Capture the cell that displays the provided text and extract its [X, Y] central coordinate. 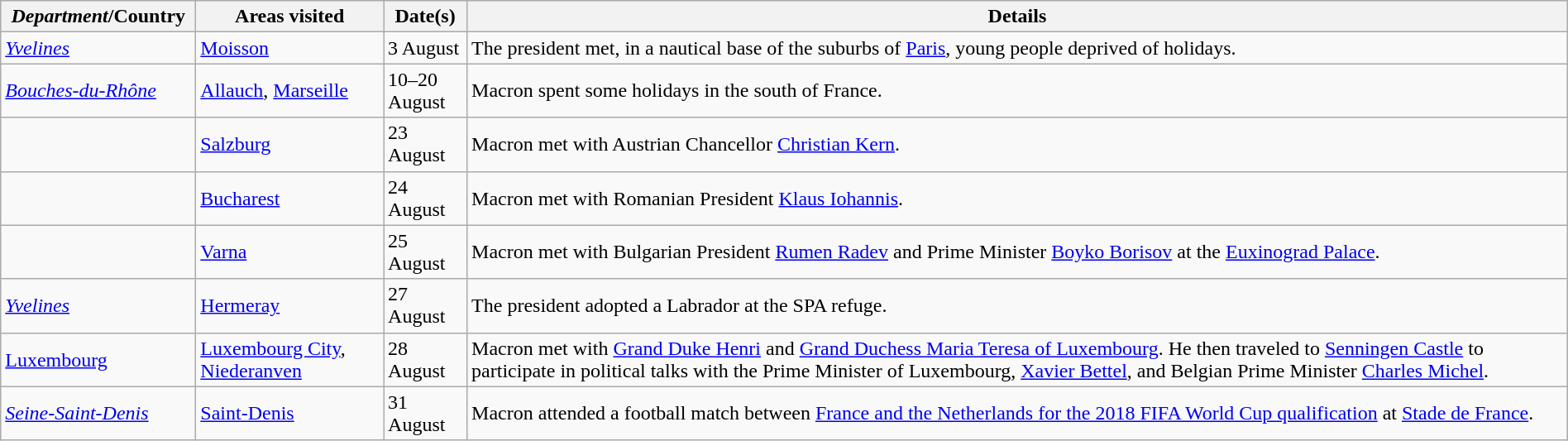
Details [1017, 17]
24 August [425, 199]
Department/Country [98, 17]
Macron met with Romanian President Klaus Iohannis. [1017, 199]
Allauch, Marseille [289, 91]
Macron spent some holidays in the south of France. [1017, 91]
The president met, in a nautical base of the suburbs of Paris, young people deprived of holidays. [1017, 48]
23 August [425, 144]
Moisson [289, 48]
Areas visited [289, 17]
Macron met with Austrian Chancellor Christian Kern. [1017, 144]
The president adopted a Labrador at the SPA refuge. [1017, 306]
31 August [425, 414]
Macron met with Bulgarian President Rumen Radev and Prime Minister Boyko Borisov at the Euxinograd Palace. [1017, 252]
10–20 August [425, 91]
25 August [425, 252]
Saint-Denis [289, 414]
3 August [425, 48]
Date(s) [425, 17]
27 August [425, 306]
28 August [425, 359]
Macron attended a football match between France and the Netherlands for the 2018 FIFA World Cup qualification at Stade de France. [1017, 414]
Salzburg [289, 144]
Varna [289, 252]
Hermeray [289, 306]
Luxembourg [98, 359]
Bucharest [289, 199]
Luxembourg City, Niederanven [289, 359]
Seine-Saint-Denis [98, 414]
Bouches-du-Rhône [98, 91]
